Identify which cell holds the provided text, then report its [x, y] central coordinate. 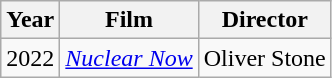
Nuclear Now [129, 58]
Director [264, 20]
Year [30, 20]
Film [129, 20]
Oliver Stone [264, 58]
2022 [30, 58]
